Return the [X, Y] coordinate for the center point of the cell that contains the specified text.  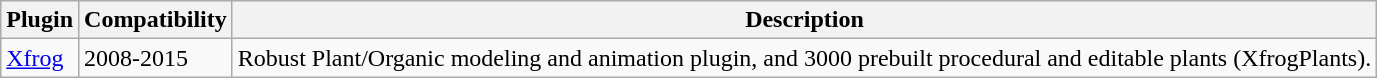
Robust Plant/Organic modeling and animation plugin, and 3000 prebuilt procedural and editable plants (XfrogPlants). [804, 58]
Xfrog [40, 58]
Description [804, 20]
Plugin [40, 20]
Compatibility [156, 20]
2008-2015 [156, 58]
